Search for the cell housing the specified text and yield its [X, Y] center coordinate. 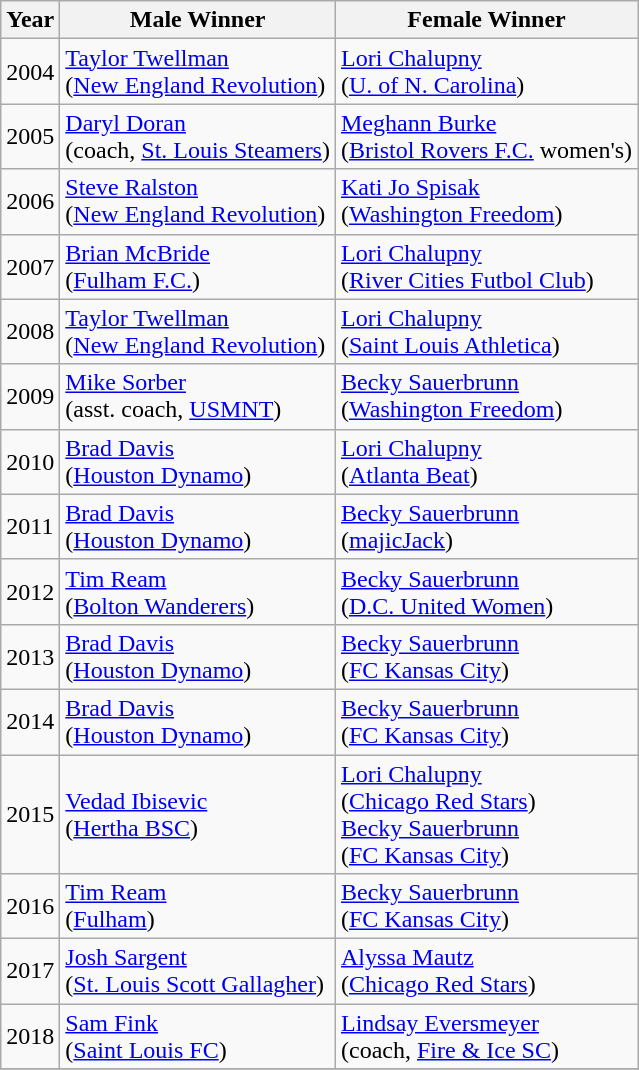
Male Winner [198, 20]
Becky Sauerbrunn(D.C. United Women) [486, 592]
Female Winner [486, 20]
2011 [30, 526]
Alyssa Mautz(Chicago Red Stars) [486, 972]
2006 [30, 202]
Sam Fink(Saint Louis FC) [198, 1036]
2012 [30, 592]
2007 [30, 266]
Becky Sauerbrunn(majicJack) [486, 526]
2005 [30, 136]
Vedad Ibisevic(Hertha BSC) [198, 814]
2010 [30, 462]
Josh Sargent(St. Louis Scott Gallagher) [198, 972]
Meghann Burke(Bristol Rovers F.C. women's) [486, 136]
Lori Chalupny(U. of N. Carolina) [486, 72]
2008 [30, 332]
Lindsay Eversmeyer(coach, Fire & Ice SC) [486, 1036]
2014 [30, 722]
Year [30, 20]
2013 [30, 656]
Steve Ralston(New England Revolution) [198, 202]
Lori Chalupny(Chicago Red Stars)Becky Sauerbrunn(FC Kansas City) [486, 814]
2016 [30, 906]
2004 [30, 72]
Kati Jo Spisak(Washington Freedom) [486, 202]
Mike Sorber(asst. coach, USMNT) [198, 396]
Daryl Doran(coach, St. Louis Steamers) [198, 136]
2009 [30, 396]
2015 [30, 814]
Tim Ream(Fulham) [198, 906]
Lori Chalupny(River Cities Futbol Club) [486, 266]
Becky Sauerbrunn(Washington Freedom) [486, 396]
Lori Chalupny(Atlanta Beat) [486, 462]
Lori Chalupny(Saint Louis Athletica) [486, 332]
2018 [30, 1036]
Brian McBride(Fulham F.C.) [198, 266]
Tim Ream(Bolton Wanderers) [198, 592]
2017 [30, 972]
